Determine the (x, y) coordinate at the center of the cell enclosing the given text.  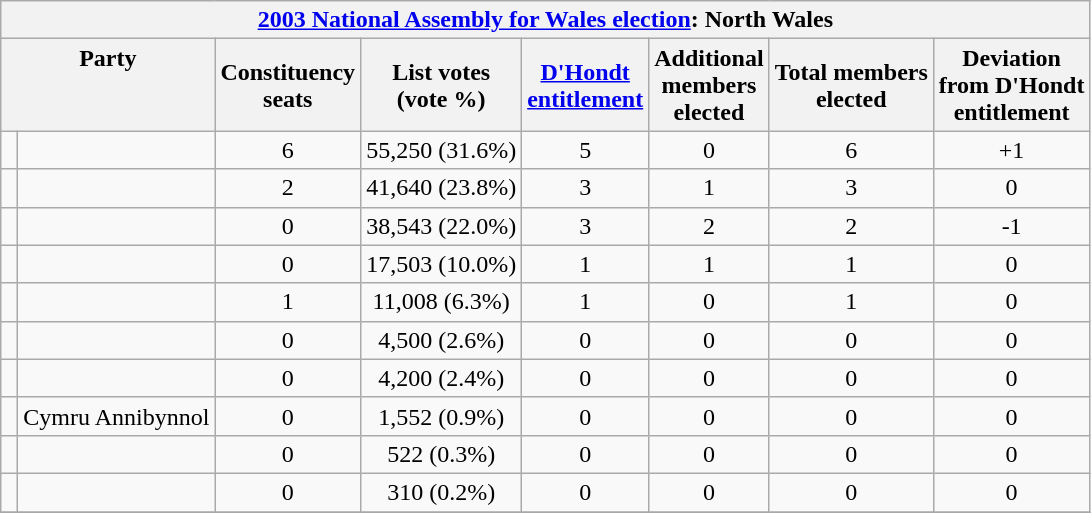
41,640 (23.8%) (442, 188)
4,200 (2.4%) (442, 378)
55,250 (31.6%) (442, 150)
List votes(vote %) (442, 85)
5 (586, 150)
-1 (1012, 226)
522 (0.3%) (442, 454)
Party (108, 85)
11,008 (6.3%) (442, 302)
Constituencyseats (288, 85)
1,552 (0.9%) (442, 416)
Additionalmemberselected (709, 85)
4,500 (2.6%) (442, 340)
Cymru Annibynnol (116, 416)
Deviationfrom D'Hondtentitlement (1012, 85)
2003 National Assembly for Wales election: North Wales (546, 20)
310 (0.2%) (442, 492)
+1 (1012, 150)
17,503 (10.0%) (442, 264)
Total memberselected (851, 85)
D'Hondtentitlement (586, 85)
38,543 (22.0%) (442, 226)
